Detect which cell encompasses the target text, then output its (X, Y) center coordinate. 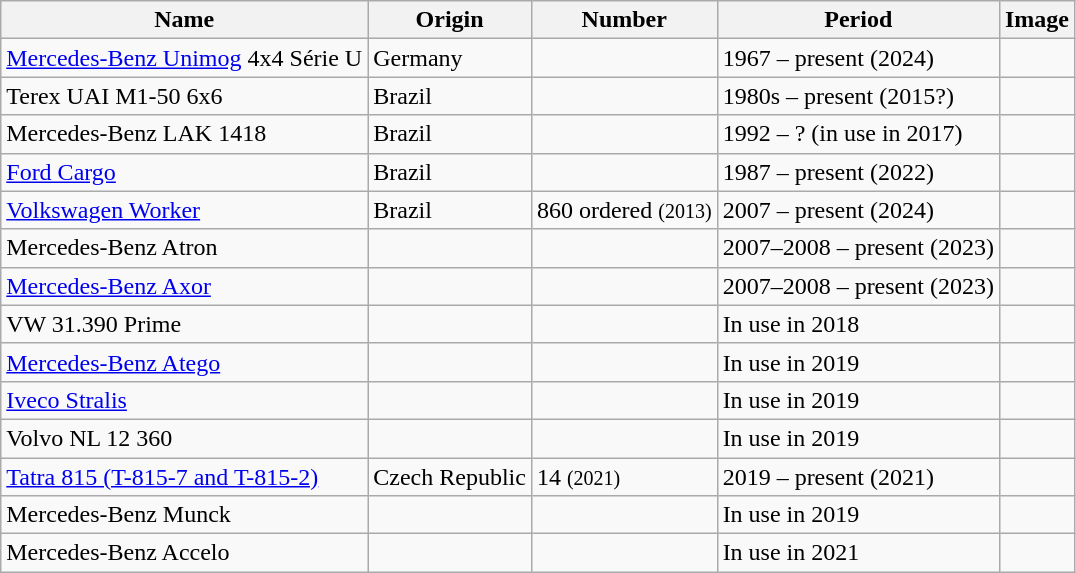
1980s – present (2015?) (858, 96)
1992 – ? (in use in 2017) (858, 134)
Terex UAI M1-50 6x6 (184, 96)
Mercedes-Benz LAK 1418 (184, 134)
Number (624, 20)
Iveco Stralis (184, 400)
860 ordered (2013) (624, 210)
Mercedes-Benz Accelo (184, 553)
Tatra 815 (T-815-7 and T-815-2) (184, 477)
Volkswagen Worker (184, 210)
Germany (450, 58)
Mercedes-Benz Axor (184, 286)
Name (184, 20)
Ford Cargo (184, 172)
Mercedes-Benz Munck (184, 515)
In use in 2018 (858, 324)
2019 – present (2021) (858, 477)
Mercedes-Benz Atego (184, 362)
Image (1036, 20)
VW 31.390 Prime (184, 324)
14 (2021) (624, 477)
Period (858, 20)
Origin (450, 20)
2007 – present (2024) (858, 210)
In use in 2021 (858, 553)
1967 – present (2024) (858, 58)
Mercedes-Benz Atron (184, 248)
1987 – present (2022) (858, 172)
Czech Republic (450, 477)
Mercedes-Benz Unimog 4x4 Série U (184, 58)
Volvo NL 12 360 (184, 438)
